Return the (x, y) coordinate for the center point of the cell that contains the specified text.  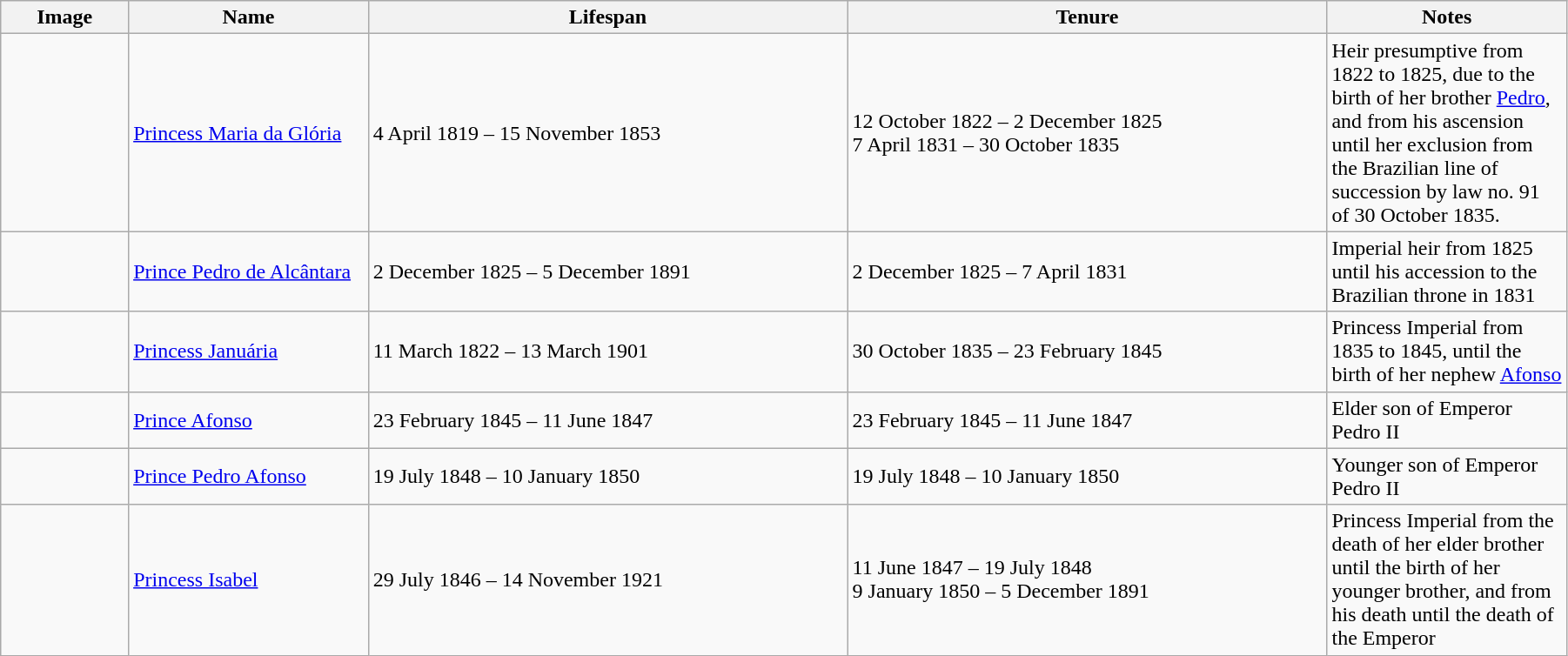
Image (64, 17)
2 December 1825 – 7 April 1831 (1088, 271)
Lifespan (607, 17)
Tenure (1088, 17)
Name (249, 17)
Princess Imperial from 1835 to 1845, until the birth of her nephew Afonso (1447, 351)
11 June 1847 – 19 July 1848 9 January 1850 – 5 December 1891 (1088, 579)
Prince Pedro de Alcântara (249, 271)
Prince Afonso (249, 419)
30 October 1835 – 23 February 1845 (1088, 351)
Prince Pedro Afonso (249, 477)
Princess Maria da Glória (249, 132)
Elder son of Emperor Pedro II (1447, 419)
2 December 1825 – 5 December 1891 (607, 271)
Notes (1447, 17)
Princess Isabel (249, 579)
12 October 1822 – 2 December 1825 7 April 1831 – 30 October 1835 (1088, 132)
11 March 1822 – 13 March 1901 (607, 351)
4 April 1819 – 15 November 1853 (607, 132)
29 July 1846 – 14 November 1921 (607, 579)
Princess Imperial from the death of her elder brother until the birth of her younger brother, and from his death until the death of the Emperor (1447, 579)
Younger son of Emperor Pedro II (1447, 477)
Imperial heir from 1825 until his accession to the Brazilian throne in 1831 (1447, 271)
Princess Januária (249, 351)
